Extract the (x, y) coordinate from the center of the cell holding the provided text.  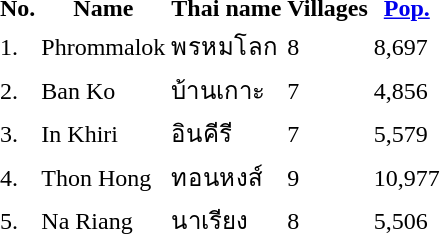
บ้านเกาะ (226, 90)
Thon Hong (104, 177)
In Khiri (104, 134)
8 (328, 46)
Phrommalok (104, 46)
ทอนหงส์ (226, 177)
พรหมโลก (226, 46)
Ban Ko (104, 90)
9 (328, 177)
อินคีรี (226, 134)
